Capture the cell that displays the provided text and extract its [x, y] central coordinate. 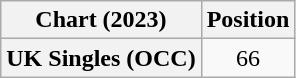
UK Singles (OCC) [101, 58]
66 [248, 58]
Chart (2023) [101, 20]
Position [248, 20]
